Extract the [X, Y] coordinate from the center of the cell holding the provided text.  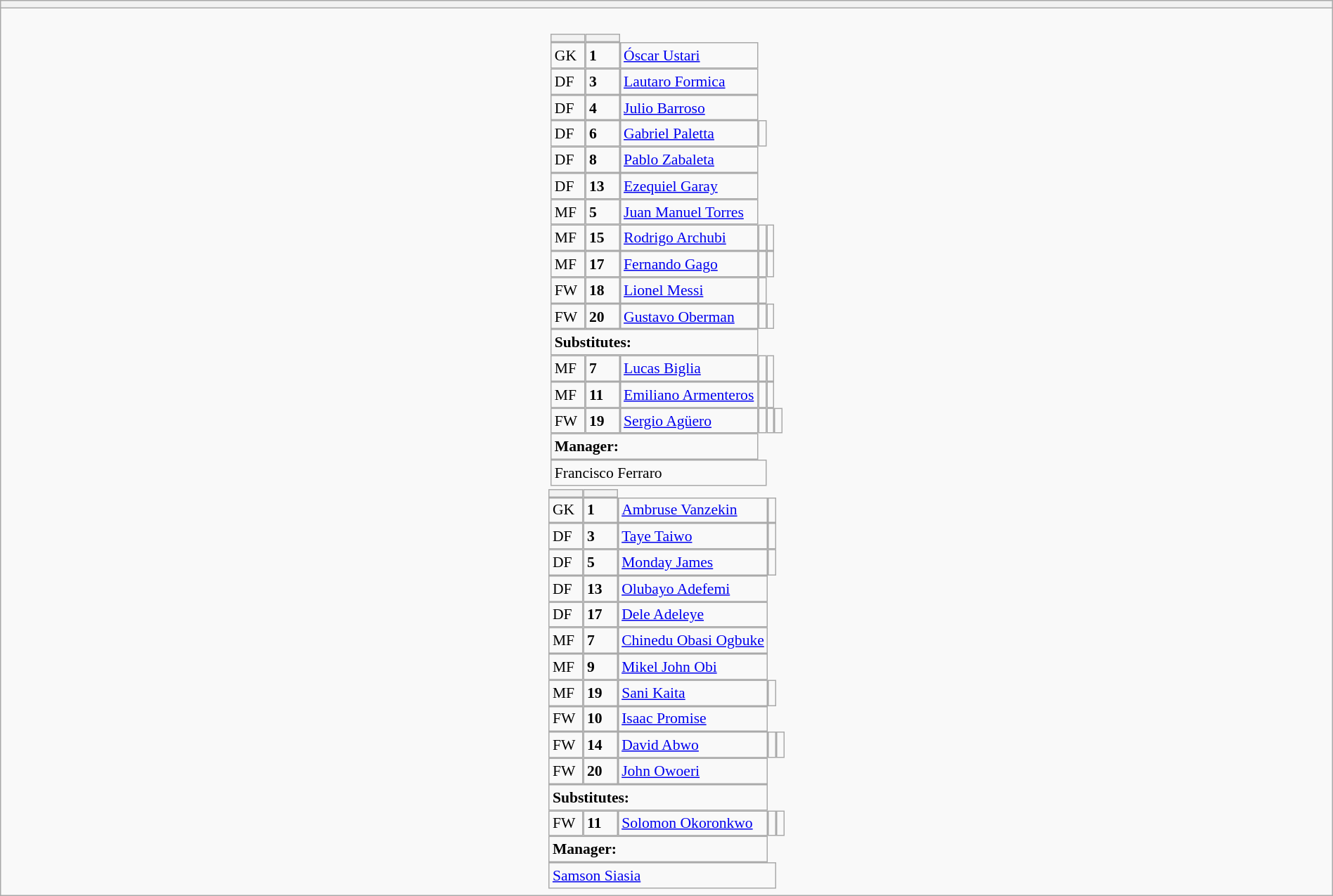
Sergio Agüero [689, 420]
Emiliano Armenteros [689, 395]
Chinedu Obasi Ogbuke [693, 641]
6 [602, 134]
15 [602, 238]
John Owoeri [693, 772]
Pablo Zabaleta [689, 160]
Óscar Ustari [689, 55]
Gabriel Paletta [689, 134]
Rodrigo Archubi [689, 238]
10 [600, 718]
Julio Barroso [689, 108]
9 [600, 666]
Juan Manuel Torres [689, 212]
Gustavo Oberman [689, 316]
Samson Siasia [662, 876]
Lionel Messi [689, 290]
8 [602, 160]
Olubayo Adefemi [693, 589]
Isaac Promise [693, 718]
Sani Kaita [693, 693]
14 [600, 745]
18 [602, 290]
Ambruse Vanzekin [693, 510]
Lucas Biglia [689, 368]
Monday James [693, 562]
Taye Taiwo [693, 535]
4 [602, 108]
Fernando Gago [689, 264]
David Abwo [693, 745]
Dele Adeleye [693, 614]
Francisco Ferraro [658, 472]
Ezequiel Garay [689, 186]
Lautaro Formica [689, 82]
Mikel John Obi [693, 666]
Solomon Okoronkwo [693, 824]
